Scan for the cell matching the given text and deliver its (X, Y) coordinate at center. 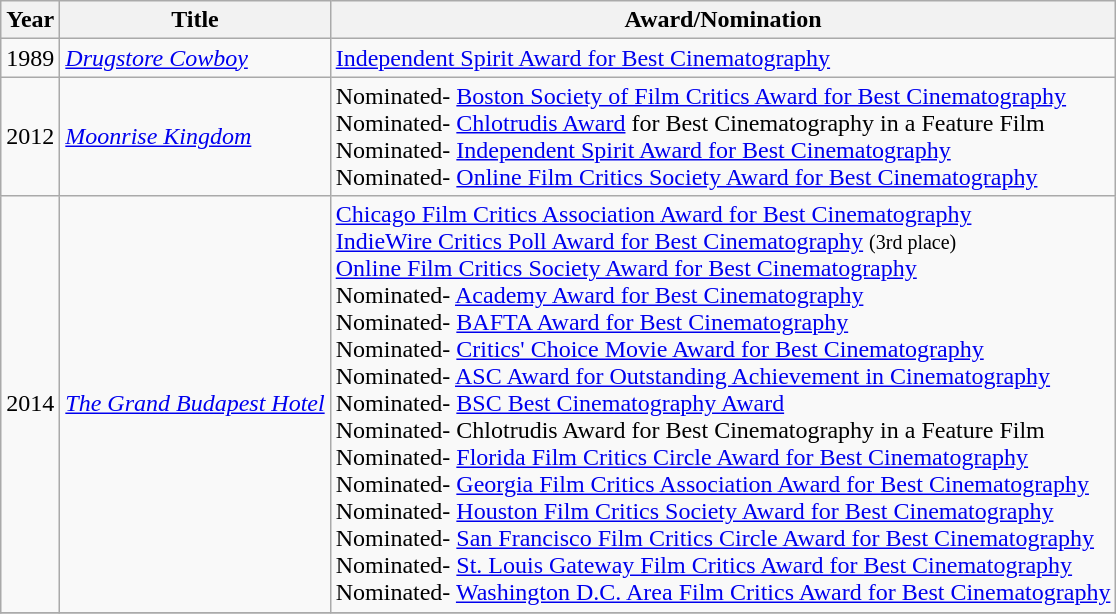
Title (195, 20)
1989 (30, 58)
Independent Spirit Award for Best Cinematography (723, 58)
Award/Nomination (723, 20)
Drugstore Cowboy (195, 58)
The Grand Budapest Hotel (195, 404)
2012 (30, 136)
Year (30, 20)
2014 (30, 404)
Moonrise Kingdom (195, 136)
